For the text-containing cell, return its midpoint in [x, y] coordinate format. 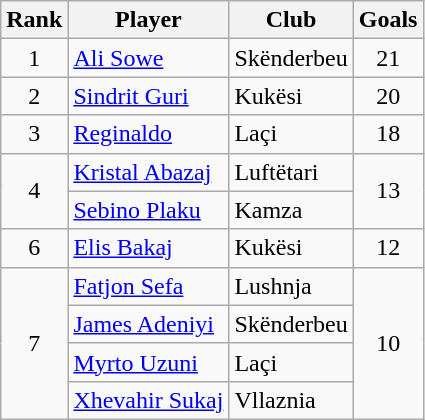
Kristal Abazaj [148, 172]
7 [34, 343]
13 [388, 191]
21 [388, 58]
Fatjon Sefa [148, 286]
6 [34, 248]
10 [388, 343]
Player [148, 20]
Goals [388, 20]
Sindrit Guri [148, 96]
Sebino Plaku [148, 210]
Ali Sowe [148, 58]
Elis Bakaj [148, 248]
Vllaznia [291, 400]
Rank [34, 20]
4 [34, 191]
Luftëtari [291, 172]
2 [34, 96]
Reginaldo [148, 134]
1 [34, 58]
3 [34, 134]
12 [388, 248]
Lushnja [291, 286]
20 [388, 96]
James Adeniyi [148, 324]
18 [388, 134]
Kamza [291, 210]
Xhevahir Sukaj [148, 400]
Club [291, 20]
Myrto Uzuni [148, 362]
